Locate the cell with the specified text and output its [x, y] center coordinate. 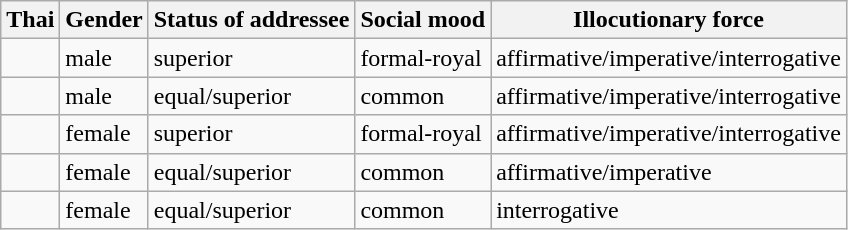
Status of addressee [252, 20]
interrogative [669, 210]
Illocutionary force [669, 20]
affirmative/imperative [669, 172]
Social mood [423, 20]
Thai [30, 20]
Gender [104, 20]
